Output the [x, y] coordinate of the center of the cell containing the given text.  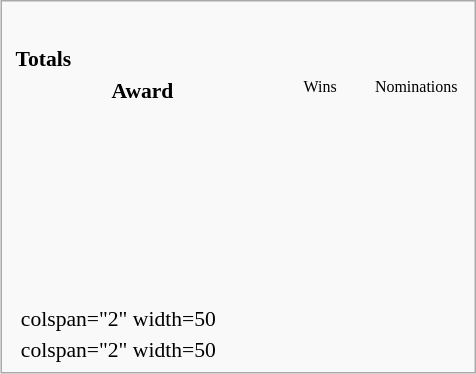
Award [142, 90]
Totals [238, 59]
Wins [320, 90]
Nominations [416, 90]
Totals Award Wins Nominations [239, 158]
